For the text-containing cell, return its midpoint in (X, Y) coordinate format. 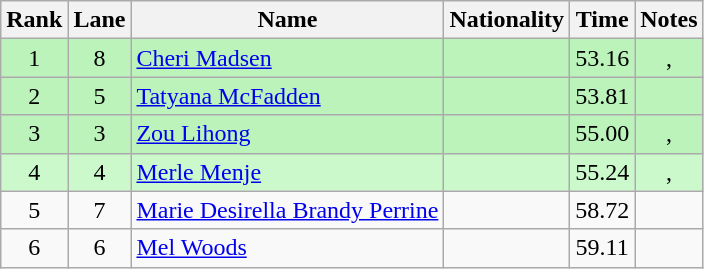
55.24 (602, 172)
Cheri Madsen (288, 58)
7 (100, 210)
2 (34, 96)
Nationality (507, 20)
Merle Menje (288, 172)
Zou Lihong (288, 134)
Notes (669, 20)
55.00 (602, 134)
Rank (34, 20)
1 (34, 58)
Name (288, 20)
Time (602, 20)
59.11 (602, 248)
53.16 (602, 58)
8 (100, 58)
Lane (100, 20)
Tatyana McFadden (288, 96)
58.72 (602, 210)
Marie Desirella Brandy Perrine (288, 210)
53.81 (602, 96)
Mel Woods (288, 248)
